Find where the given text appears and provide that cell's center as (X, Y) coordinate. 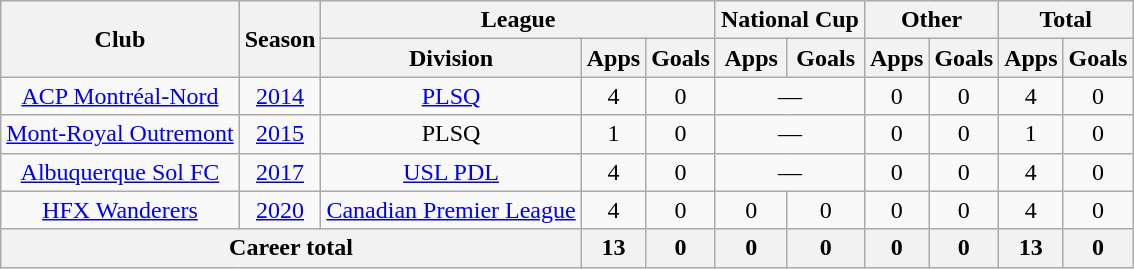
Other (931, 20)
2014 (280, 96)
Mont-Royal Outremont (120, 134)
HFX Wanderers (120, 210)
2017 (280, 172)
Club (120, 39)
Albuquerque Sol FC (120, 172)
Total (1066, 20)
Division (451, 58)
Career total (291, 248)
2015 (280, 134)
Season (280, 39)
ACP Montréal-Nord (120, 96)
League (518, 20)
Canadian Premier League (451, 210)
2020 (280, 210)
USL PDL (451, 172)
National Cup (790, 20)
